Return the [X, Y] coordinate for the center point of the cell that contains the specified text.  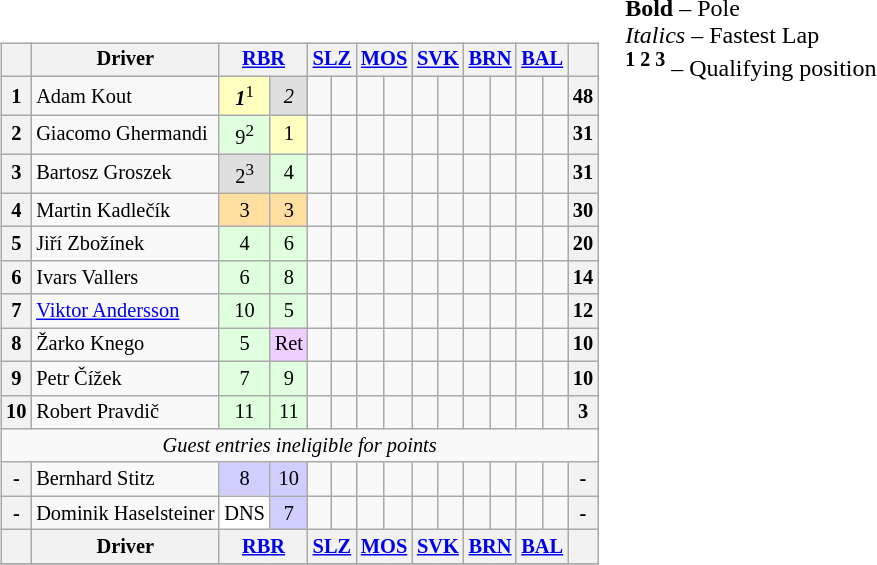
Guest entries ineligible for points [300, 446]
Dominik Haselsteiner [125, 513]
Bartosz Groszek [125, 174]
48 [583, 96]
14 [583, 277]
Ivars Vallers [125, 277]
30 [583, 210]
Žarko Knego [125, 345]
Bernhard Stitz [125, 479]
Adam Kout [125, 96]
Jiří Zbožínek [125, 244]
Giacomo Ghermandi [125, 134]
Ret [289, 345]
Martin Kadlečík [125, 210]
DNS [244, 513]
92 [244, 134]
Robert Pravdič [125, 412]
Petr Čížek [125, 378]
23 [244, 174]
Viktor Andersson [125, 311]
20 [583, 244]
12 [583, 311]
